Pinpoint the cell where the given text exists, returning its [X, Y] midpoint coordinate. 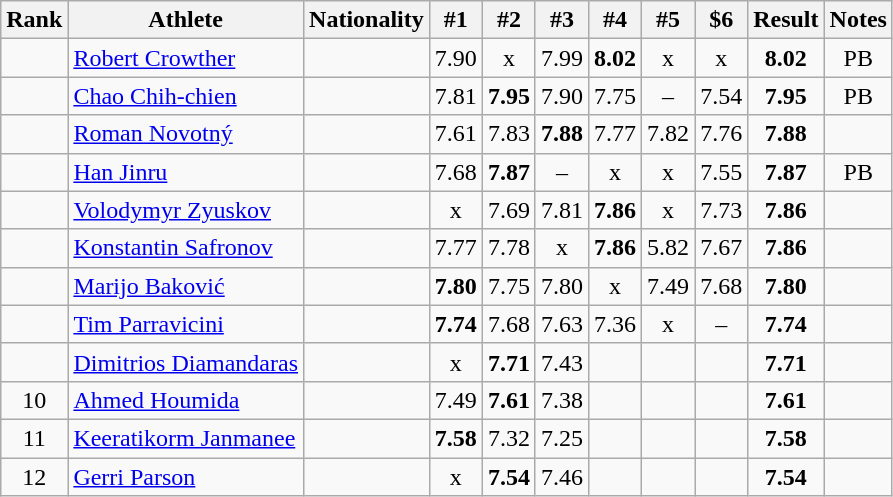
$6 [722, 20]
Volodymyr Zyuskov [186, 210]
7.82 [668, 134]
7.46 [562, 477]
Athlete [186, 20]
7.36 [614, 324]
Gerri Parson [186, 477]
#4 [614, 20]
#3 [562, 20]
10 [34, 400]
7.69 [508, 210]
Notes [858, 20]
Roman Novotný [186, 134]
7.76 [722, 134]
#5 [668, 20]
7.99 [562, 58]
7.43 [562, 362]
Dimitrios Diamandaras [186, 362]
Konstantin Safronov [186, 248]
Keeratikorm Janmanee [186, 438]
Han Jinru [186, 172]
7.78 [508, 248]
7.67 [722, 248]
11 [34, 438]
Rank [34, 20]
Marijo Baković [186, 286]
#1 [456, 20]
Tim Parravicini [186, 324]
5.82 [668, 248]
Robert Crowther [186, 58]
7.55 [722, 172]
Result [786, 20]
Chao Chih-chien [186, 96]
7.63 [562, 324]
7.38 [562, 400]
7.73 [722, 210]
7.83 [508, 134]
7.32 [508, 438]
Ahmed Houmida [186, 400]
7.25 [562, 438]
Nationality [367, 20]
#2 [508, 20]
12 [34, 477]
